Pinpoint the cell where the given text exists, returning its [x, y] midpoint coordinate. 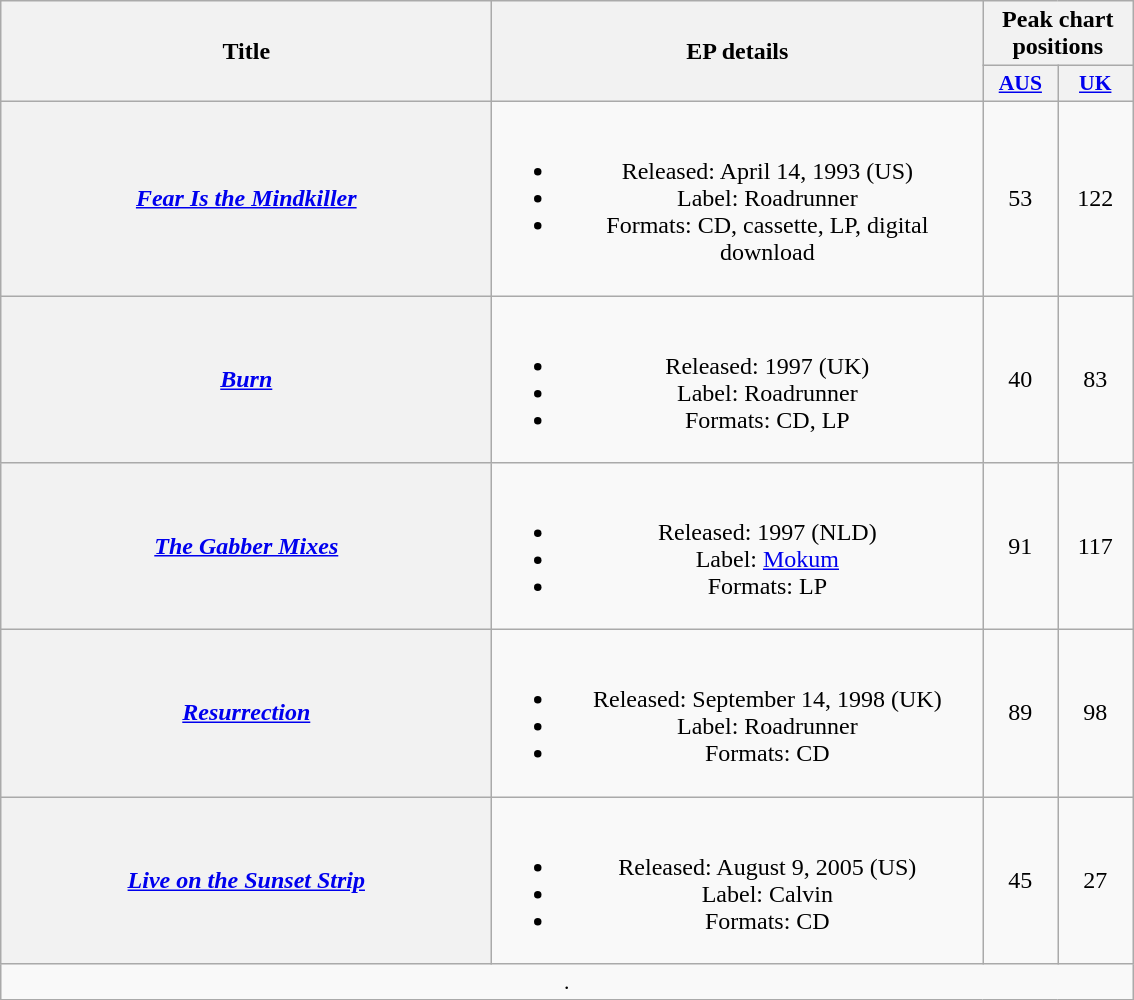
EP details [738, 52]
40 [1020, 380]
117 [1096, 546]
Resurrection [246, 714]
53 [1020, 198]
Released: 1997 (NLD)Label: MokumFormats: LP [738, 546]
UK [1096, 84]
Released: 1997 (UK)Label: RoadrunnerFormats: CD, LP [738, 380]
Title [246, 52]
89 [1020, 714]
27 [1096, 880]
Burn [246, 380]
The Gabber Mixes [246, 546]
122 [1096, 198]
Fear Is the Mindkiller [246, 198]
Live on the Sunset Strip [246, 880]
98 [1096, 714]
AUS [1020, 84]
45 [1020, 880]
Peak chart positions [1058, 34]
. [567, 982]
Released: April 14, 1993 (US)Label: RoadrunnerFormats: CD, cassette, LP, digital download [738, 198]
83 [1096, 380]
Released: September 14, 1998 (UK)Label: RoadrunnerFormats: CD [738, 714]
Released: August 9, 2005 (US)Label: CalvinFormats: CD [738, 880]
91 [1020, 546]
